Detect which cell encompasses the target text, then output its [X, Y] center coordinate. 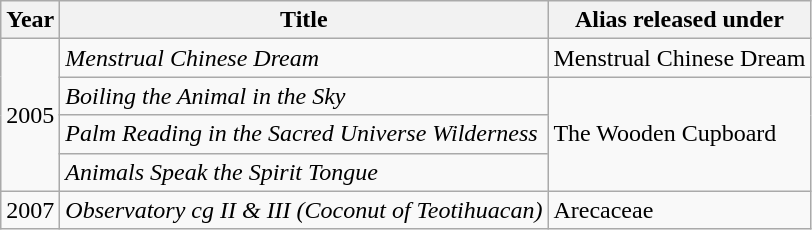
2005 [30, 115]
Year [30, 20]
The Wooden Cupboard [680, 134]
Title [304, 20]
Boiling the Animal in the Sky [304, 96]
Alias released under [680, 20]
Observatory cg II & III (Coconut of Teotihuacan) [304, 210]
Palm Reading in the Sacred Universe Wilderness [304, 134]
2007 [30, 210]
Animals Speak the Spirit Tongue [304, 172]
Arecaceae [680, 210]
